For the text-containing cell, return its midpoint in (X, Y) coordinate format. 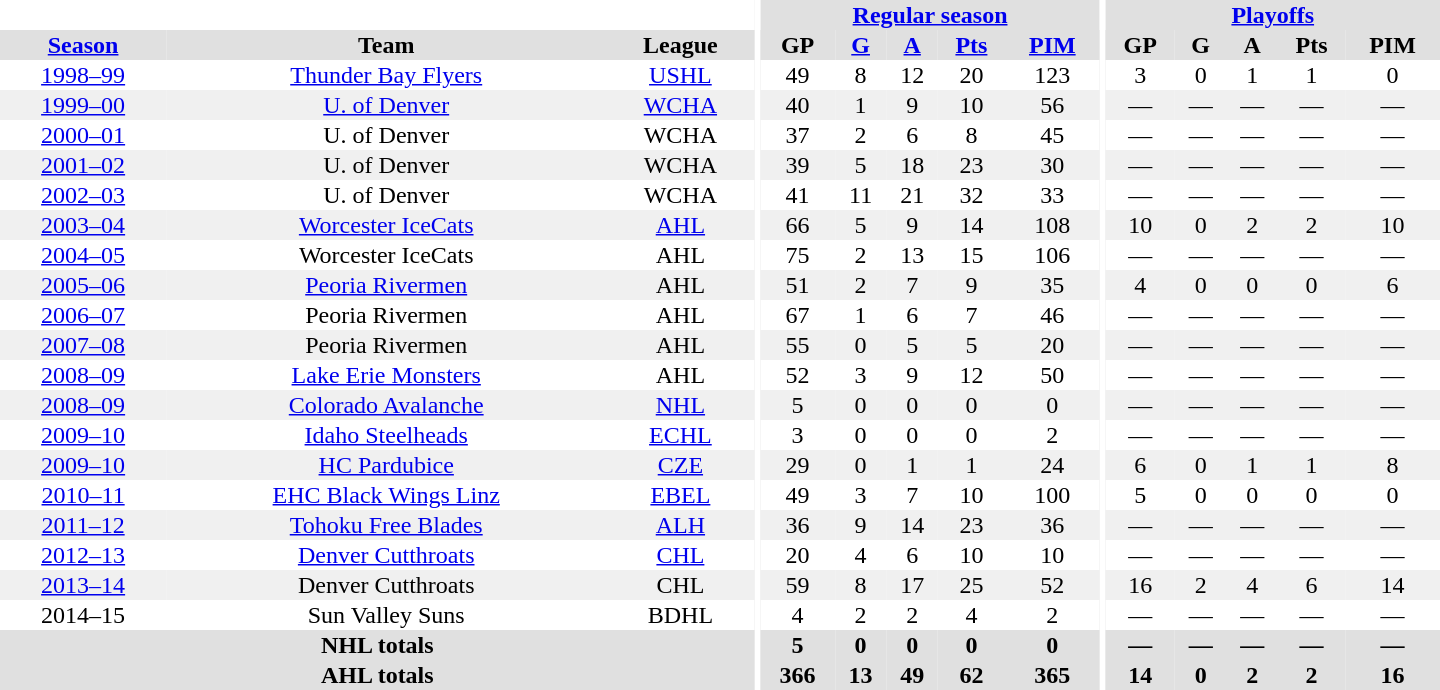
EBEL (680, 495)
Season (83, 45)
Colorado Avalanche (386, 405)
Playoffs (1272, 15)
BDHL (680, 615)
2005–06 (83, 285)
24 (1052, 465)
366 (798, 675)
55 (798, 345)
Team (386, 45)
40 (798, 105)
2002–03 (83, 195)
100 (1052, 495)
2006–07 (83, 315)
67 (798, 315)
17 (912, 585)
25 (972, 585)
NHL (680, 405)
NHL totals (378, 645)
11 (861, 195)
365 (1052, 675)
15 (972, 255)
33 (1052, 195)
USHL (680, 75)
75 (798, 255)
1998–99 (83, 75)
45 (1052, 135)
56 (1052, 105)
EHC Black Wings Linz (386, 495)
21 (912, 195)
Sun Valley Suns (386, 615)
106 (1052, 255)
29 (798, 465)
CZE (680, 465)
32 (972, 195)
Lake Erie Monsters (386, 375)
2014–15 (83, 615)
62 (972, 675)
HC Pardubice (386, 465)
AHL totals (378, 675)
66 (798, 225)
30 (1052, 165)
46 (1052, 315)
2011–12 (83, 525)
2000–01 (83, 135)
2004–05 (83, 255)
59 (798, 585)
ALH (680, 525)
39 (798, 165)
Thunder Bay Flyers (386, 75)
2007–08 (83, 345)
ECHL (680, 435)
Regular season (930, 15)
37 (798, 135)
1999–00 (83, 105)
2001–02 (83, 165)
51 (798, 285)
35 (1052, 285)
2013–14 (83, 585)
2012–13 (83, 555)
108 (1052, 225)
18 (912, 165)
Tohoku Free Blades (386, 525)
League (680, 45)
2010–11 (83, 495)
2003–04 (83, 225)
123 (1052, 75)
50 (1052, 375)
Idaho Steelheads (386, 435)
41 (798, 195)
